Return [X, Y] of the center of cell containing provided text 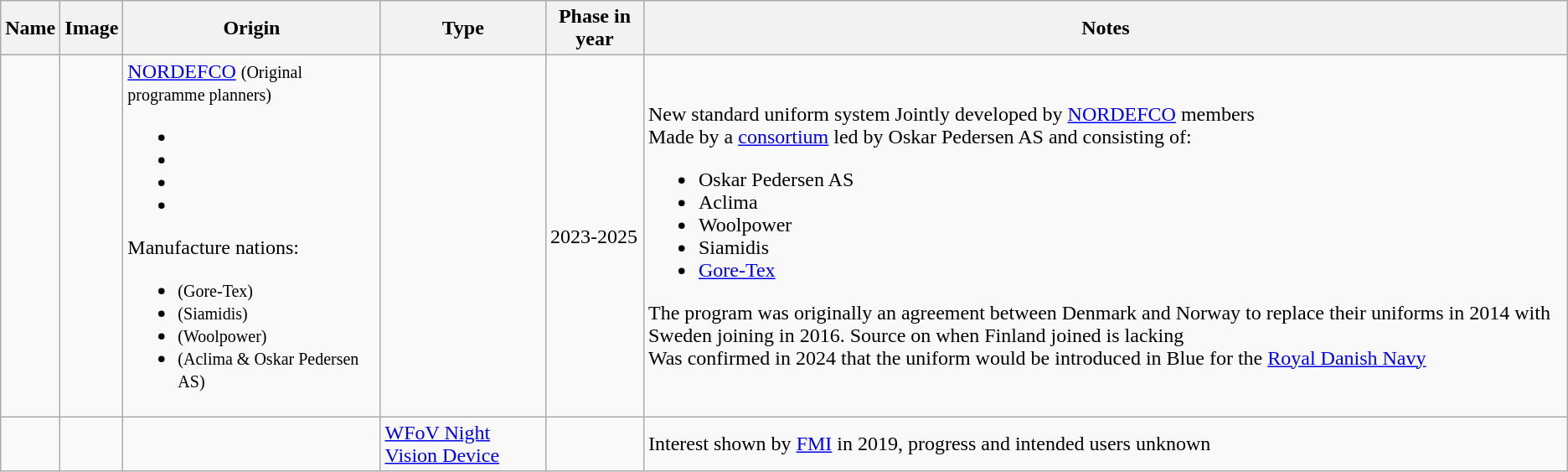
NORDEFCO (Original programme planners)Manufacture nations: (Gore-Tex) (Siamidis) (Woolpower) (Aclima & Oskar Pedersen AS) [251, 236]
Name [30, 29]
Phase in year [595, 29]
Type [463, 29]
2023-2025 [595, 236]
Notes [1106, 29]
Image [92, 29]
Origin [251, 29]
WFoV Night Vision Device [463, 444]
Interest shown by FMI in 2019, progress and intended users unknown [1106, 444]
